Identify which cell holds the provided text, then report its [x, y] central coordinate. 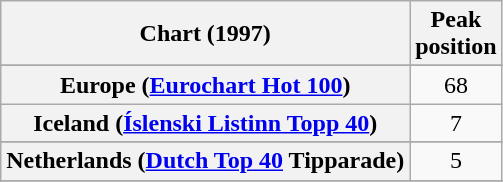
Peakposition [456, 34]
Europe (Eurochart Hot 100) [206, 85]
7 [456, 123]
68 [456, 85]
Netherlands (Dutch Top 40 Tipparade) [206, 161]
Chart (1997) [206, 34]
5 [456, 161]
Iceland (Íslenski Listinn Topp 40) [206, 123]
